Extract the [x, y] coordinate from the center of the cell holding the provided text.  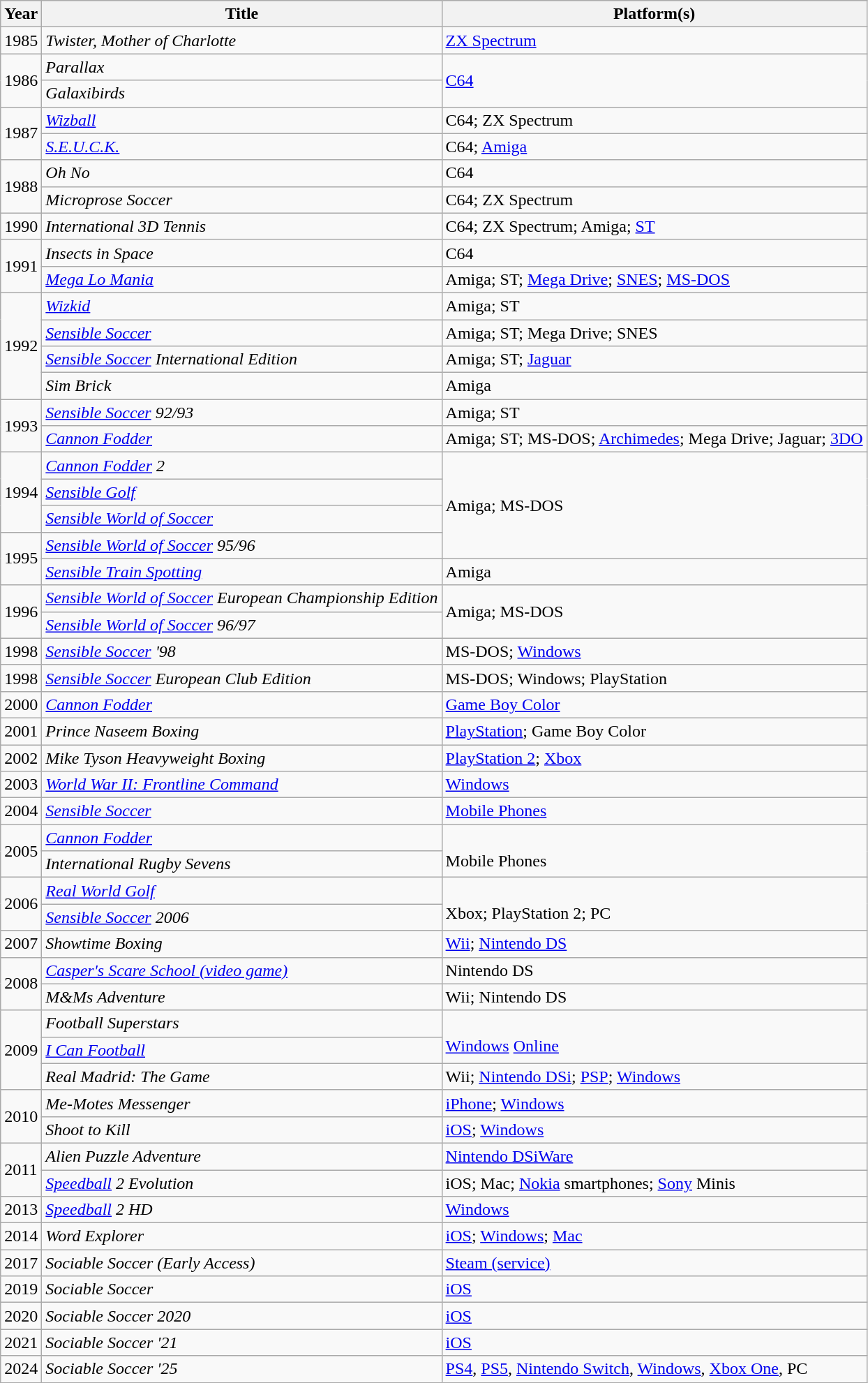
2001 [21, 731]
Sensible Golf [241, 492]
Year [21, 14]
Mike Tyson Heavyweight Boxing [241, 757]
1995 [21, 559]
1992 [21, 346]
Title [241, 14]
2006 [21, 904]
1994 [21, 492]
2008 [21, 984]
Sensible World of Soccer European Championship Edition [241, 598]
Sociable Soccer [241, 1289]
2019 [21, 1289]
2013 [21, 1210]
Oh No [241, 173]
Nintendo DSiWare [654, 1156]
1986 [21, 80]
Mega Lo Mania [241, 279]
Parallax [241, 67]
I Can Football [241, 1050]
S.E.U.C.K. [241, 147]
C64; Amiga [654, 147]
Real Madrid: The Game [241, 1077]
C64; ZX Spectrum; Amiga; ST [654, 226]
2011 [21, 1169]
Alien Puzzle Adventure [241, 1156]
Amiga; ST; Mega Drive; SNES; MS-DOS [654, 279]
2005 [21, 851]
Amiga; ST; MS-DOS; Archimedes; Mega Drive; Jaguar; 3DO [654, 439]
Word Explorer [241, 1236]
ZX Spectrum [654, 40]
Cannon Fodder 2 [241, 466]
Steam (service) [654, 1263]
World War II: Frontline Command [241, 785]
MS-DOS; Windows; PlayStation [654, 678]
Sociable Soccer (Early Access) [241, 1263]
1996 [21, 612]
PlayStation; Game Boy Color [654, 731]
iOS; Windows [654, 1130]
Amiga; ST; Mega Drive; SNES [654, 333]
Shoot to Kill [241, 1130]
1987 [21, 133]
PlayStation 2; Xbox [654, 757]
2010 [21, 1116]
1990 [21, 226]
Wizball [241, 120]
Sociable Soccer '25 [241, 1369]
Windows Online [654, 1037]
2004 [21, 811]
MS-DOS; Windows [654, 651]
2024 [21, 1369]
1991 [21, 266]
Sociable Soccer '21 [241, 1343]
Platform(s) [654, 14]
2014 [21, 1236]
iOS; Windows; Mac [654, 1236]
2009 [21, 1050]
Football Superstars [241, 1023]
International 3D Tennis [241, 226]
Sensible Soccer International Edition [241, 360]
Nintendo DS [654, 970]
Sociable Soccer 2020 [241, 1316]
M&Ms Adventure [241, 997]
Sensible Train Spotting [241, 572]
Insects in Space [241, 253]
International Rugby Sevens [241, 864]
1988 [21, 186]
Speedball 2 HD [241, 1210]
Wii; Nintendo DSi; PSP; Windows [654, 1077]
Sensible World of Soccer 95/96 [241, 545]
Speedball 2 Evolution [241, 1183]
Sim Brick [241, 386]
Twister, Mother of Charlotte [241, 40]
2020 [21, 1316]
PS4, PS5, Nintendo Switch, Windows, Xbox One, PC [654, 1369]
Sensible World of Soccer 96/97 [241, 625]
Galaxibirds [241, 94]
Prince Naseem Boxing [241, 731]
Sensible World of Soccer [241, 519]
2007 [21, 944]
2003 [21, 785]
2017 [21, 1263]
2002 [21, 757]
Casper's Scare School (video game) [241, 970]
1985 [21, 40]
Showtime Boxing [241, 944]
1993 [21, 426]
Sensible Soccer 92/93 [241, 413]
iOS; Mac; Nokia smartphones; Sony Minis [654, 1183]
Amiga; ST; Jaguar [654, 360]
Sensible Soccer '98 [241, 651]
Xbox; PlayStation 2; PC [654, 904]
iPhone; Windows [654, 1103]
Wizkid [241, 306]
Microprose Soccer [241, 200]
Real World Golf [241, 891]
2000 [21, 704]
2021 [21, 1343]
Sensible Soccer European Club Edition [241, 678]
Game Boy Color [654, 704]
Sensible Soccer 2006 [241, 917]
Me-Motes Messenger [241, 1103]
